For the text-containing cell, return its midpoint in (X, Y) coordinate format. 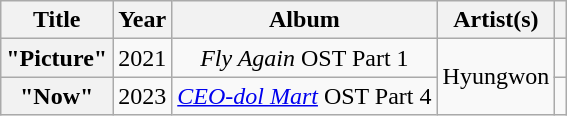
CEO-dol Mart OST Part 4 (304, 96)
Artist(s) (496, 20)
2023 (142, 96)
2021 (142, 58)
Title (57, 20)
"Now" (57, 96)
Album (304, 20)
Hyungwon (496, 77)
Fly Again OST Part 1 (304, 58)
"Picture" (57, 58)
Year (142, 20)
